Find where the given text appears and provide that cell's center as [X, Y] coordinate. 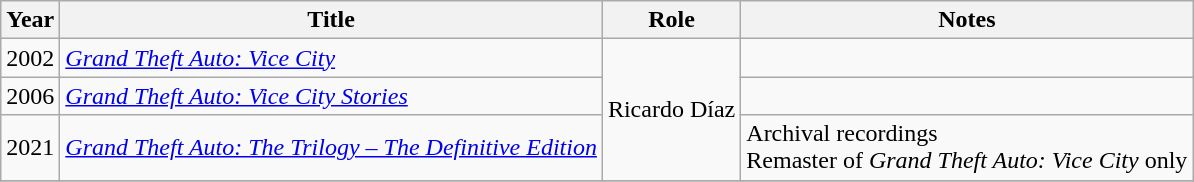
Ricardo Díaz [671, 110]
Notes [967, 20]
Year [30, 20]
Title [332, 20]
Role [671, 20]
Grand Theft Auto: The Trilogy – The Definitive Edition [332, 148]
Archival recordingsRemaster of Grand Theft Auto: Vice City only [967, 148]
Grand Theft Auto: Vice City [332, 58]
2006 [30, 96]
2021 [30, 148]
Grand Theft Auto: Vice City Stories [332, 96]
2002 [30, 58]
